Identify which cell holds the provided text, then report its (X, Y) central coordinate. 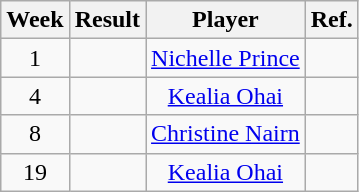
8 (35, 134)
19 (35, 172)
Result (107, 20)
Ref. (332, 20)
Nichelle Prince (226, 58)
4 (35, 96)
Player (226, 20)
Christine Nairn (226, 134)
Week (35, 20)
1 (35, 58)
